From the cell containing the given text, extract its center point as [x, y] coordinate. 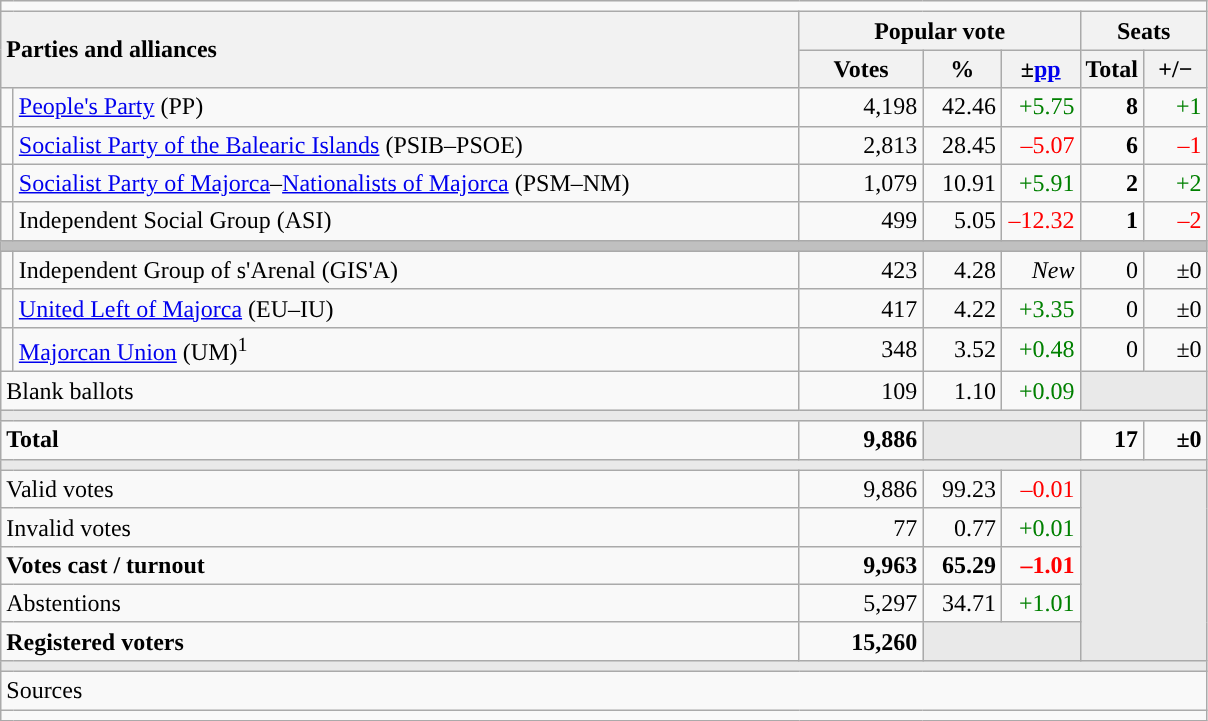
–0.01 [1040, 489]
Majorcan Union (UM)1 [406, 350]
2 [1112, 183]
+5.91 [1040, 183]
United Left of Majorca (EU–IU) [406, 308]
–12.32 [1040, 221]
±pp [1040, 69]
Independent Social Group (ASI) [406, 221]
499 [861, 221]
Parties and alliances [400, 50]
348 [861, 350]
+0.01 [1040, 527]
9,963 [861, 565]
1,079 [861, 183]
Sources [604, 691]
2,813 [861, 145]
417 [861, 308]
Seats [1144, 31]
Invalid votes [400, 527]
Blank ballots [400, 391]
People's Party (PP) [406, 107]
Independent Group of s'Arenal (GIS'A) [406, 270]
% [962, 69]
8 [1112, 107]
10.91 [962, 183]
109 [861, 391]
65.29 [962, 565]
4,198 [861, 107]
Votes [861, 69]
4.28 [962, 270]
77 [861, 527]
99.23 [962, 489]
+1.01 [1040, 603]
5,297 [861, 603]
42.46 [962, 107]
34.71 [962, 603]
+3.35 [1040, 308]
3.52 [962, 350]
+1 [1176, 107]
–5.07 [1040, 145]
+2 [1176, 183]
4.22 [962, 308]
423 [861, 270]
+0.48 [1040, 350]
Registered voters [400, 641]
+5.75 [1040, 107]
+0.09 [1040, 391]
28.45 [962, 145]
6 [1112, 145]
Votes cast / turnout [400, 565]
Socialist Party of the Balearic Islands (PSIB–PSOE) [406, 145]
17 [1112, 440]
5.05 [962, 221]
Valid votes [400, 489]
Socialist Party of Majorca–Nationalists of Majorca (PSM–NM) [406, 183]
New [1040, 270]
Popular vote [940, 31]
1 [1112, 221]
0.77 [962, 527]
+/− [1176, 69]
–2 [1176, 221]
1.10 [962, 391]
Abstentions [400, 603]
–1.01 [1040, 565]
–1 [1176, 145]
15,260 [861, 641]
